Return [x, y] of the center of cell containing provided text 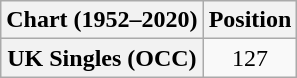
UK Singles (OCC) [102, 58]
Position [250, 20]
Chart (1952–2020) [102, 20]
127 [250, 58]
